Locate the cell with the specified text and output its [X, Y] center coordinate. 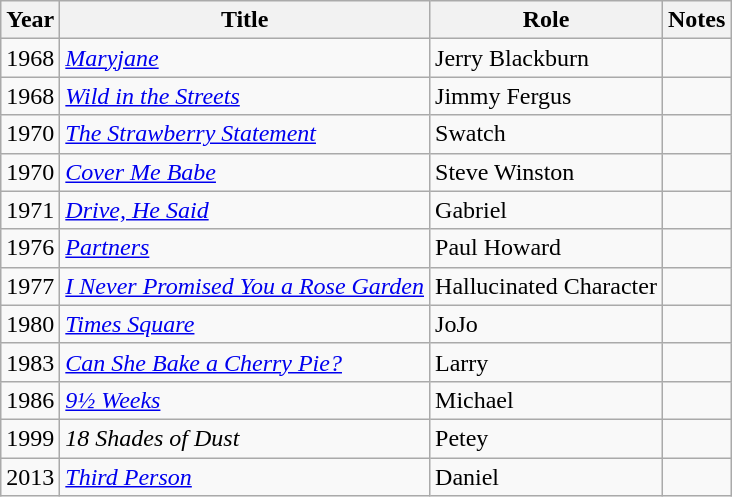
Times Square [245, 324]
Petey [546, 438]
Wild in the Streets [245, 96]
1986 [30, 400]
Third Person [245, 477]
9½ Weeks [245, 400]
Hallucinated Character [546, 286]
2013 [30, 477]
Gabriel [546, 210]
Swatch [546, 134]
Larry [546, 362]
Jimmy Fergus [546, 96]
Can She Bake a Cherry Pie? [245, 362]
Daniel [546, 477]
Michael [546, 400]
Steve Winston [546, 172]
JoJo [546, 324]
Cover Me Babe [245, 172]
The Strawberry Statement [245, 134]
18 Shades of Dust [245, 438]
Notes [696, 20]
1983 [30, 362]
Year [30, 20]
Title [245, 20]
1971 [30, 210]
1976 [30, 248]
Drive, He Said [245, 210]
I Never Promised You a Rose Garden [245, 286]
Maryjane [245, 58]
1980 [30, 324]
Role [546, 20]
Jerry Blackburn [546, 58]
Partners [245, 248]
1977 [30, 286]
Paul Howard [546, 248]
1999 [30, 438]
